Provide the [x, y] coordinate of the cell's center where the given text is located.  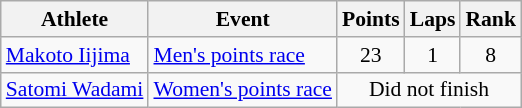
Satomi Wadami [75, 90]
Did not finish [429, 90]
8 [490, 55]
Rank [490, 19]
Men's points race [242, 55]
Laps [433, 19]
Athlete [75, 19]
Makoto Iijima [75, 55]
23 [371, 55]
1 [433, 55]
Women's points race [242, 90]
Event [242, 19]
Points [371, 19]
